Pinpoint the cell where the given text exists, returning its (x, y) midpoint coordinate. 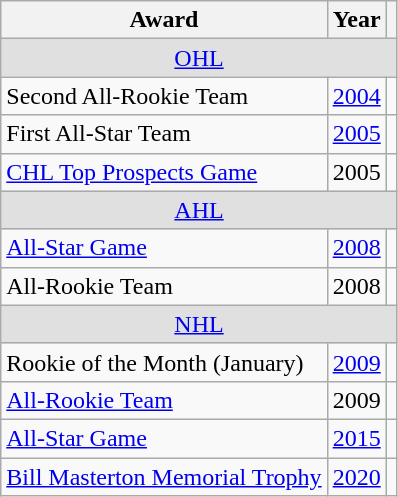
Year (356, 20)
NHL (200, 324)
CHL Top Prospects Game (164, 172)
Award (164, 20)
2015 (356, 438)
2004 (356, 96)
Second All-Rookie Team (164, 96)
AHL (200, 210)
OHL (200, 58)
First All-Star Team (164, 134)
2020 (356, 477)
Bill Masterton Memorial Trophy (164, 477)
Rookie of the Month (January) (164, 362)
